Find where the given text appears and provide that cell's center as [X, Y] coordinate. 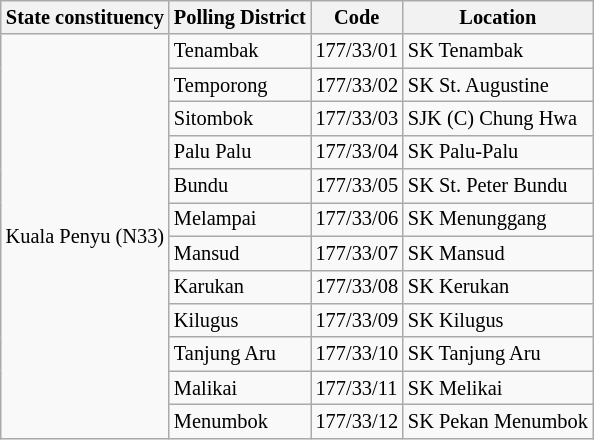
SK Pekan Menumbok [498, 421]
SK St. Peter Bundu [498, 186]
Temporong [240, 85]
Bundu [240, 186]
Polling District [240, 17]
SK Menunggang [498, 219]
SK Kerukan [498, 287]
177/33/06 [357, 219]
Sitombok [240, 118]
State constituency [85, 17]
SK Mansud [498, 253]
SK Tenambak [498, 51]
Mansud [240, 253]
177/33/09 [357, 320]
Kuala Penyu (N33) [85, 236]
Malikai [240, 388]
SJK (C) Chung Hwa [498, 118]
177/33/04 [357, 152]
177/33/02 [357, 85]
177/33/11 [357, 388]
177/33/05 [357, 186]
SK St. Augustine [498, 85]
Tenambak [240, 51]
177/33/08 [357, 287]
SK Palu-Palu [498, 152]
177/33/01 [357, 51]
Location [498, 17]
177/33/12 [357, 421]
177/33/03 [357, 118]
Karukan [240, 287]
SK Kilugus [498, 320]
Tanjung Aru [240, 354]
177/33/07 [357, 253]
SK Tanjung Aru [498, 354]
Melampai [240, 219]
SK Melikai [498, 388]
Code [357, 17]
177/33/10 [357, 354]
Menumbok [240, 421]
Kilugus [240, 320]
Palu Palu [240, 152]
